Locate the cell with the specified text and output its (X, Y) center coordinate. 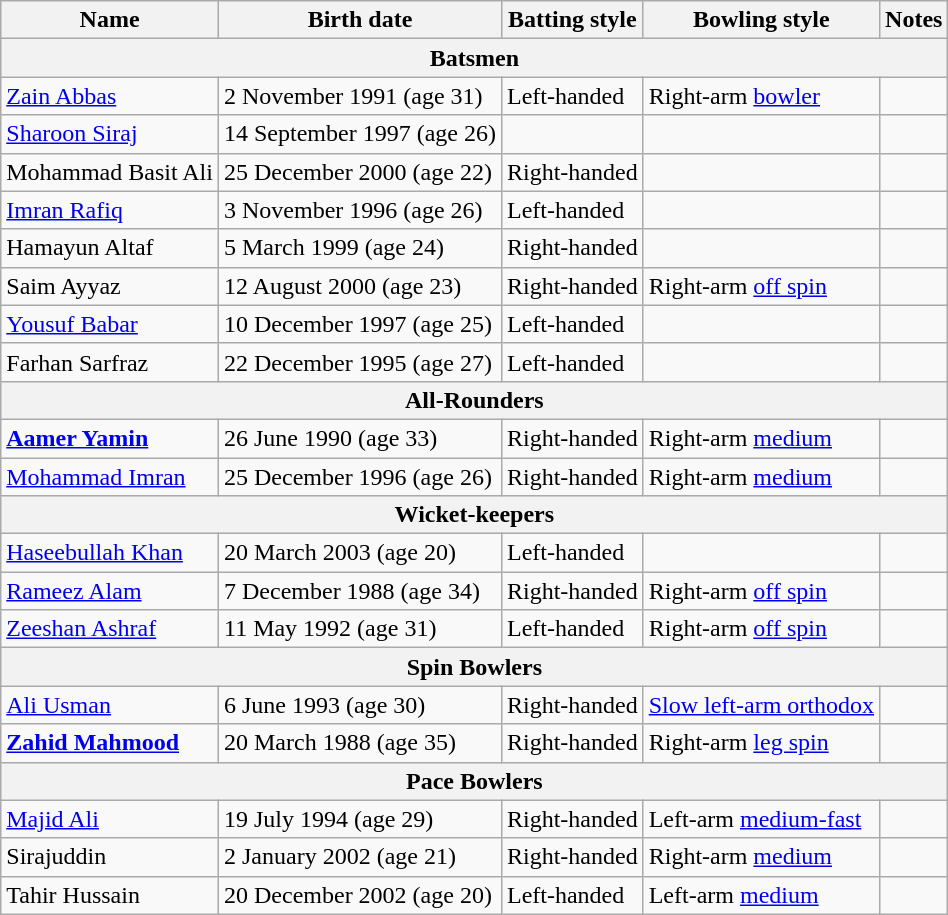
19 July 1994 (age 29) (360, 819)
Rameez Alam (110, 591)
Imran Rafiq (110, 210)
14 September 1997 (age 26) (360, 134)
Tahir Hussain (110, 895)
All-Rounders (474, 400)
2 November 1991 (age 31) (360, 96)
Sharoon Siraj (110, 134)
Birth date (360, 20)
22 December 1995 (age 27) (360, 362)
20 December 2002 (age 20) (360, 895)
Pace Bowlers (474, 781)
Hamayun Altaf (110, 248)
25 December 1996 (age 26) (360, 477)
Yousuf Babar (110, 324)
Saim Ayyaz (110, 286)
Majid Ali (110, 819)
2 January 2002 (age 21) (360, 857)
Zeeshan Ashraf (110, 629)
Aamer Yamin (110, 438)
Batsmen (474, 58)
Mohammad Imran (110, 477)
Slow left-arm orthodox (761, 705)
Bowling style (761, 20)
Mohammad Basit Ali (110, 172)
Left-arm medium-fast (761, 819)
25 December 2000 (age 22) (360, 172)
Left-arm medium (761, 895)
Right-arm leg spin (761, 743)
Sirajuddin (110, 857)
3 November 1996 (age 26) (360, 210)
Right-arm bowler (761, 96)
10 December 1997 (age 25) (360, 324)
11 May 1992 (age 31) (360, 629)
Farhan Sarfraz (110, 362)
20 March 2003 (age 20) (360, 553)
Name (110, 20)
20 March 1988 (age 35) (360, 743)
Batting style (572, 20)
26 June 1990 (age 33) (360, 438)
Zain Abbas (110, 96)
Notes (914, 20)
Zahid Mahmood (110, 743)
Spin Bowlers (474, 667)
7 December 1988 (age 34) (360, 591)
Ali Usman (110, 705)
Haseebullah Khan (110, 553)
5 March 1999 (age 24) (360, 248)
6 June 1993 (age 30) (360, 705)
12 August 2000 (age 23) (360, 286)
Wicket-keepers (474, 515)
